Return the (X, Y) coordinate for the center point of the cell that contains the specified text.  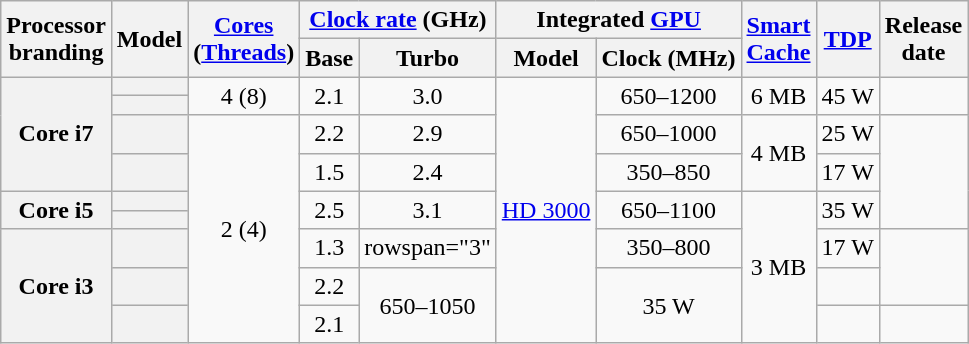
4 (8) (244, 96)
Core i7 (56, 134)
4 MB (778, 153)
2.9 (428, 134)
350–800 (668, 248)
Core i3 (56, 286)
650–1200 (668, 96)
Base (330, 58)
650–1000 (668, 134)
Turbo (428, 58)
2.5 (330, 210)
25 W (848, 134)
3 MB (778, 267)
TDP (848, 39)
Core i5 (56, 210)
Releasedate (923, 39)
Integrated GPU (618, 20)
2.4 (428, 172)
6 MB (778, 96)
3.1 (428, 210)
Processorbranding (56, 39)
350–850 (668, 172)
45 W (848, 96)
2 (4) (244, 229)
rowspan="3" (428, 248)
1.5 (330, 172)
1.3 (330, 248)
3.0 (428, 96)
650–1100 (668, 210)
HD 3000 (546, 210)
SmartCache (778, 39)
Clock rate (GHz) (398, 20)
Clock (MHz) (668, 58)
Cores(Threads) (244, 39)
650–1050 (428, 305)
